Provide the [X, Y] coordinate of the cell's center where the given text is located.  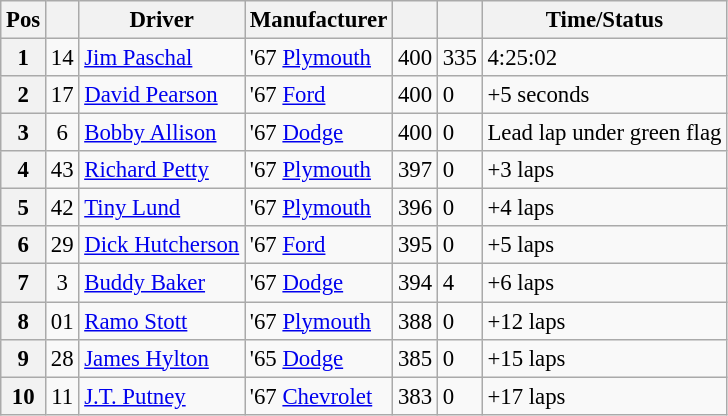
+6 laps [604, 283]
7 [24, 283]
1 [24, 58]
385 [416, 358]
4:25:02 [604, 58]
28 [62, 358]
43 [62, 170]
5 [24, 208]
383 [416, 396]
+15 laps [604, 358]
Tiny Lund [162, 208]
42 [62, 208]
David Pearson [162, 95]
396 [416, 208]
395 [416, 245]
8 [24, 321]
'67 Chevrolet [318, 396]
14 [62, 58]
Ramo Stott [162, 321]
Buddy Baker [162, 283]
2 [24, 95]
Driver [162, 20]
James Hylton [162, 358]
Jim Paschal [162, 58]
+17 laps [604, 396]
+5 seconds [604, 95]
Manufacturer [318, 20]
9 [24, 358]
335 [460, 58]
'65 Dodge [318, 358]
+3 laps [604, 170]
Dick Hutcherson [162, 245]
Lead lap under green flag [604, 133]
J.T. Putney [162, 396]
Bobby Allison [162, 133]
+12 laps [604, 321]
Pos [24, 20]
10 [24, 396]
11 [62, 396]
Richard Petty [162, 170]
388 [416, 321]
397 [416, 170]
17 [62, 95]
29 [62, 245]
+5 laps [604, 245]
394 [416, 283]
+4 laps [604, 208]
01 [62, 321]
Time/Status [604, 20]
